Identify which cell holds the provided text, then report its (x, y) central coordinate. 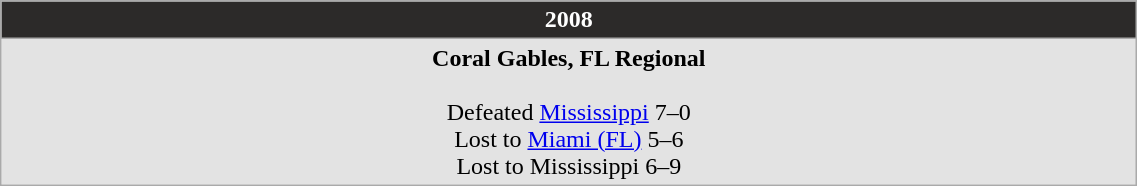
2008 (569, 20)
Coral Gables, FL RegionalDefeated Mississippi 7–0 Lost to Miami (FL) 5–6 Lost to Mississippi 6–9 (569, 112)
